Determine the (x, y) coordinate at the center of the cell enclosing the given text.  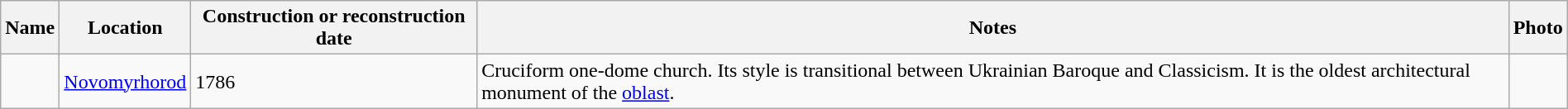
Location (126, 28)
Name (30, 28)
Construction or reconstruction date (334, 28)
Notes (993, 28)
Cruciform one-dome church. Its style is transitional between Ukrainian Baroque and Classicism. It is the oldest architectural monument of the oblast. (993, 81)
Novomyrhorod (126, 81)
1786 (334, 81)
Photo (1538, 28)
